Return [x, y] of the center of cell containing provided text 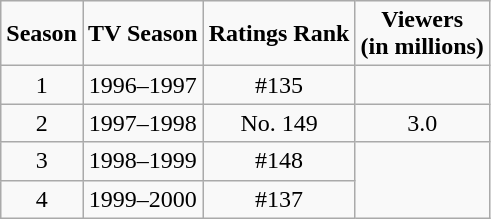
#148 [279, 161]
1996–1997 [142, 85]
4 [42, 199]
1998–1999 [142, 161]
3 [42, 161]
1997–1998 [142, 123]
#137 [279, 199]
TV Season [142, 34]
2 [42, 123]
Viewers (in millions) [422, 34]
Ratings Rank [279, 34]
3.0 [422, 123]
1 [42, 85]
1999–2000 [142, 199]
#135 [279, 85]
No. 149 [279, 123]
Season [42, 34]
